For the text-containing cell, return its midpoint in (X, Y) coordinate format. 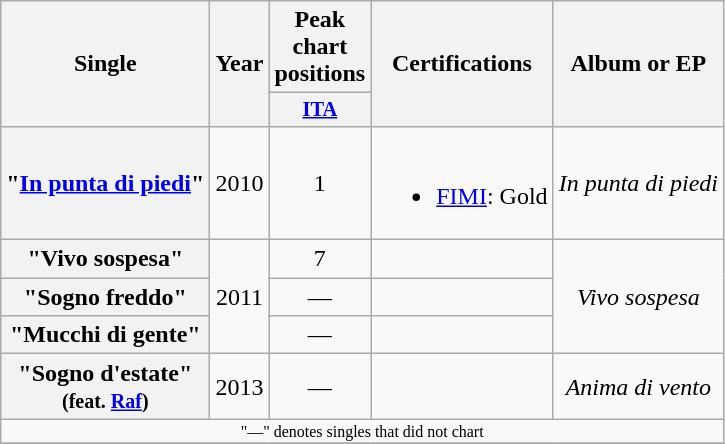
Single (106, 64)
Anima di vento (638, 386)
"—" denotes singles that did not chart (362, 431)
In punta di piedi (638, 182)
Certifications (462, 64)
2013 (240, 386)
"Sogno freddo" (106, 297)
"In punta di piedi" (106, 182)
"Mucchi di gente" (106, 335)
Album or EP (638, 64)
7 (320, 259)
2011 (240, 297)
Peak chart positions (320, 47)
"Sogno d'estate"(feat. Raf) (106, 386)
"Vivo sospesa" (106, 259)
1 (320, 182)
2010 (240, 182)
Vivo sospesa (638, 297)
ITA (320, 110)
FIMI: Gold (462, 182)
Year (240, 64)
